Capture the cell that displays the provided text and extract its (X, Y) central coordinate. 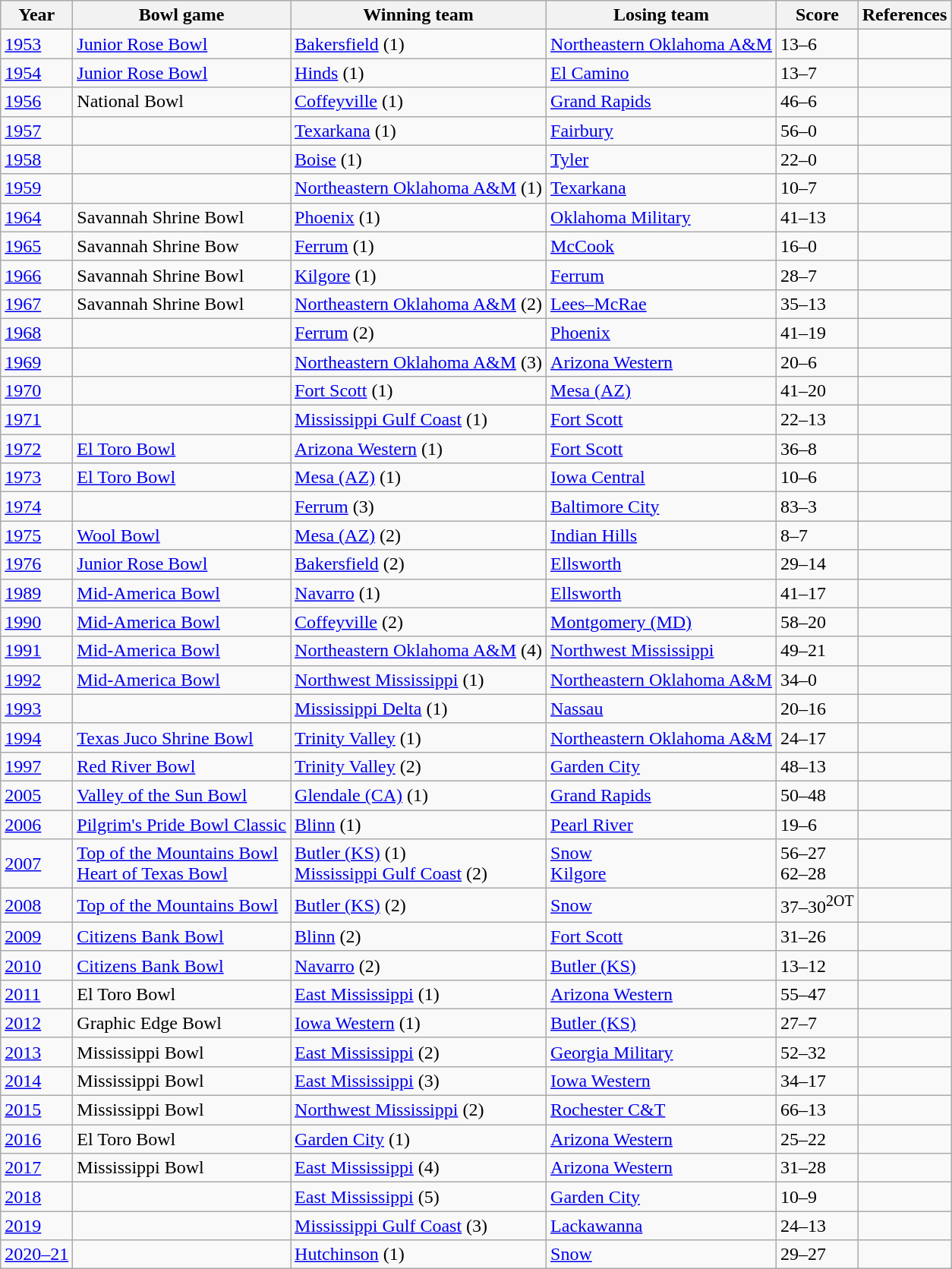
1957 (36, 131)
1966 (36, 275)
Hutchinson (1) (419, 1255)
1969 (36, 362)
55–47 (818, 994)
2009 (36, 936)
8–7 (818, 535)
2008 (36, 905)
41–20 (818, 391)
2006 (36, 824)
10–7 (818, 188)
31–28 (818, 1168)
Trinity Valley (2) (419, 766)
Iowa Central (662, 478)
Lees–McRae (662, 304)
Graphic Edge Bowl (182, 1023)
1991 (36, 651)
2020–21 (36, 1255)
2014 (36, 1081)
Phoenix (662, 333)
1974 (36, 507)
29–14 (818, 564)
Nassau (662, 709)
Ferrum (662, 275)
2016 (36, 1139)
Blinn (2) (419, 936)
1971 (36, 420)
Iowa Western (662, 1081)
34–0 (818, 680)
22–13 (818, 420)
24–17 (818, 737)
Navarro (1) (419, 593)
52–32 (818, 1052)
Mississippi Delta (1) (419, 709)
1994 (36, 737)
Northwest Mississippi (2) (419, 1110)
Kilgore (1) (419, 275)
2005 (36, 795)
1959 (36, 188)
Blinn (1) (419, 824)
34–17 (818, 1081)
Ferrum (3) (419, 507)
Pilgrim's Pride Bowl Classic (182, 824)
Butler (KS) (1)Mississippi Gulf Coast (2) (419, 864)
Iowa Western (1) (419, 1023)
1964 (36, 217)
1953 (36, 44)
1976 (36, 564)
Coffeyville (2) (419, 622)
East Mississippi (2) (419, 1052)
24–13 (818, 1226)
1989 (36, 593)
National Bowl (182, 102)
Garden City (1) (419, 1139)
Indian Hills (662, 535)
28–7 (818, 275)
Mississippi Gulf Coast (1) (419, 420)
Fairbury (662, 131)
Ferrum (2) (419, 333)
1956 (36, 102)
Montgomery (MD) (662, 622)
20–6 (818, 362)
58–20 (818, 622)
25–22 (818, 1139)
29–27 (818, 1255)
1968 (36, 333)
Phoenix (1) (419, 217)
1958 (36, 159)
Savannah Shrine Bow (182, 246)
2011 (36, 994)
66–13 (818, 1110)
Pearl River (662, 824)
1993 (36, 709)
Texarkana (662, 188)
35–13 (818, 304)
2018 (36, 1197)
2015 (36, 1110)
El Camino (662, 73)
13–6 (818, 44)
48–13 (818, 766)
Valley of the Sun Bowl (182, 795)
Hinds (1) (419, 73)
1970 (36, 391)
Ferrum (1) (419, 246)
Northwest Mississippi (1) (419, 680)
36–8 (818, 449)
56–2762–28 (818, 864)
56–0 (818, 131)
Mississippi Gulf Coast (3) (419, 1226)
Oklahoma Military (662, 217)
Bakersfield (2) (419, 564)
10–6 (818, 478)
Bakersfield (1) (419, 44)
SnowKilgore (662, 864)
41–19 (818, 333)
13–12 (818, 965)
1990 (36, 622)
41–17 (818, 593)
37–302OT (818, 905)
1975 (36, 535)
2007 (36, 864)
Northeastern Oklahoma A&M (4) (419, 651)
Fort Scott (1) (419, 391)
20–16 (818, 709)
27–7 (818, 1023)
2019 (36, 1226)
Top of the Mountains Bowl (182, 905)
46–6 (818, 102)
31–26 (818, 936)
2010 (36, 965)
50–48 (818, 795)
Tyler (662, 159)
16–0 (818, 246)
Boise (1) (419, 159)
1965 (36, 246)
1954 (36, 73)
Mesa (AZ) (1) (419, 478)
Texarkana (1) (419, 131)
References (905, 15)
East Mississippi (4) (419, 1168)
East Mississippi (1) (419, 994)
Lackawanna (662, 1226)
Glendale (CA) (1) (419, 795)
Navarro (2) (419, 965)
Mesa (AZ) (662, 391)
19–6 (818, 824)
1972 (36, 449)
Wool Bowl (182, 535)
Butler (KS) (2) (419, 905)
41–13 (818, 217)
Red River Bowl (182, 766)
Northeastern Oklahoma A&M (2) (419, 304)
Northwest Mississippi (662, 651)
Georgia Military (662, 1052)
Year (36, 15)
East Mississippi (3) (419, 1081)
10–9 (818, 1197)
2013 (36, 1052)
Winning team (419, 15)
22–0 (818, 159)
1973 (36, 478)
Rochester C&T (662, 1110)
Arizona Western (1) (419, 449)
Bowl game (182, 15)
1992 (36, 680)
Trinity Valley (1) (419, 737)
Northeastern Oklahoma A&M (3) (419, 362)
49–21 (818, 651)
2012 (36, 1023)
Texas Juco Shrine Bowl (182, 737)
Baltimore City (662, 507)
Mesa (AZ) (2) (419, 535)
1997 (36, 766)
Score (818, 15)
East Mississippi (5) (419, 1197)
Top of the Mountains BowlHeart of Texas Bowl (182, 864)
13–7 (818, 73)
Coffeyville (1) (419, 102)
Northeastern Oklahoma A&M (1) (419, 188)
2017 (36, 1168)
Losing team (662, 15)
1967 (36, 304)
83–3 (818, 507)
McCook (662, 246)
